Pinpoint the cell where the given text exists, returning its [x, y] midpoint coordinate. 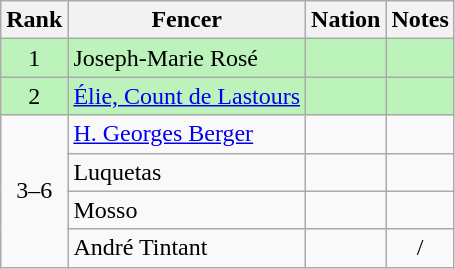
3–6 [34, 191]
2 [34, 96]
H. Georges Berger [187, 134]
Luquetas [187, 172]
Notes [420, 20]
Joseph-Marie Rosé [187, 58]
1 [34, 58]
Rank [34, 20]
Élie, Count de Lastours [187, 96]
Fencer [187, 20]
/ [420, 248]
André Tintant [187, 248]
Nation [346, 20]
Mosso [187, 210]
